Return the [x, y] coordinate for the center point of the cell that contains the specified text.  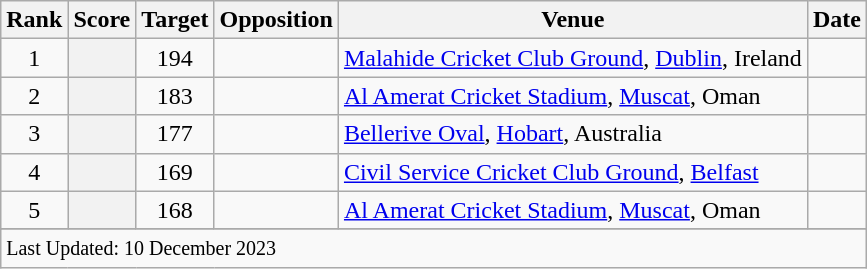
Opposition [276, 20]
Target [175, 20]
183 [175, 96]
Score [102, 20]
Last Updated: 10 December 2023 [434, 248]
3 [34, 134]
Malahide Cricket Club Ground, Dublin, Ireland [572, 58]
5 [34, 210]
Rank [34, 20]
Bellerive Oval, Hobart, Australia [572, 134]
177 [175, 134]
Date [836, 20]
Venue [572, 20]
4 [34, 172]
168 [175, 210]
169 [175, 172]
194 [175, 58]
Civil Service Cricket Club Ground, Belfast [572, 172]
2 [34, 96]
1 [34, 58]
